Pinpoint the cell where the given text exists, returning its (X, Y) midpoint coordinate. 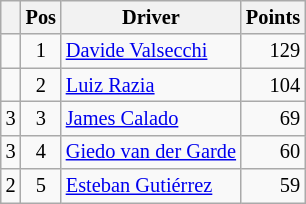
Giedo van der Garde (151, 152)
James Calado (151, 118)
69 (273, 118)
5 (41, 186)
59 (273, 186)
129 (273, 51)
60 (273, 152)
Driver (151, 17)
4 (41, 152)
Points (273, 17)
Esteban Gutiérrez (151, 186)
Luiz Razia (151, 85)
Pos (41, 17)
104 (273, 85)
1 (41, 51)
Davide Valsecchi (151, 51)
